Detect which cell encompasses the target text, then output its [X, Y] center coordinate. 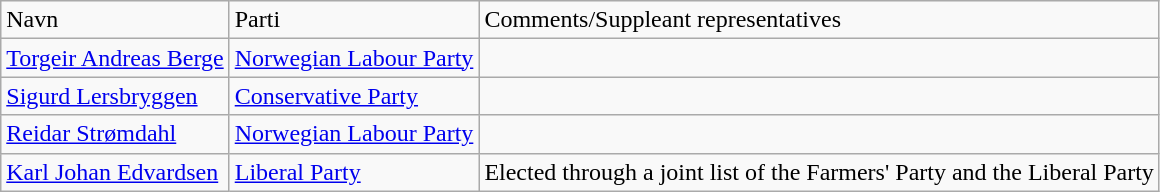
Torgeir Andreas Berge [115, 58]
Elected through a joint list of the Farmers' Party and the Liberal Party [820, 172]
Sigurd Lersbryggen [115, 96]
Reidar Strømdahl [115, 134]
Navn [115, 20]
Comments/Suppleant representatives [820, 20]
Parti [354, 20]
Karl Johan Edvardsen [115, 172]
Liberal Party [354, 172]
Conservative Party [354, 96]
